Pinpoint the cell where the given text exists, returning its (x, y) midpoint coordinate. 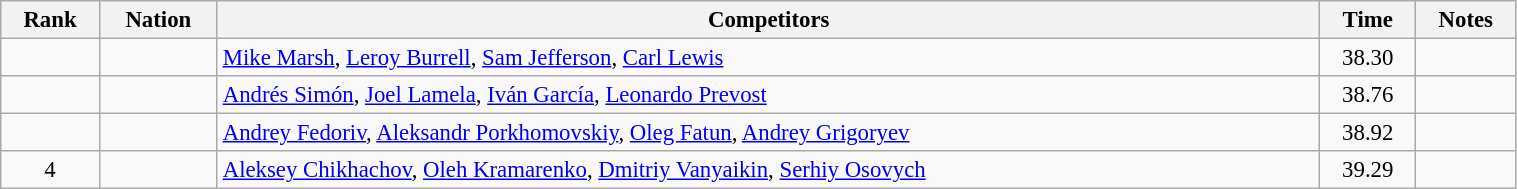
Aleksey Chikhachov, Oleh Kramarenko, Dmitriy Vanyaikin, Serhiy Osovych (768, 170)
38.76 (1368, 95)
Rank (50, 20)
38.30 (1368, 58)
Nation (158, 20)
Time (1368, 20)
Andrés Simón, Joel Lamela, Iván García, Leonardo Prevost (768, 95)
39.29 (1368, 170)
Andrey Fedoriv, Aleksandr Porkhomovskiy, Oleg Fatun, Andrey Grigoryev (768, 133)
Notes (1466, 20)
Competitors (768, 20)
38.92 (1368, 133)
Mike Marsh, Leroy Burrell, Sam Jefferson, Carl Lewis (768, 58)
4 (50, 170)
